Pinpoint the cell where the given text exists, returning its (X, Y) midpoint coordinate. 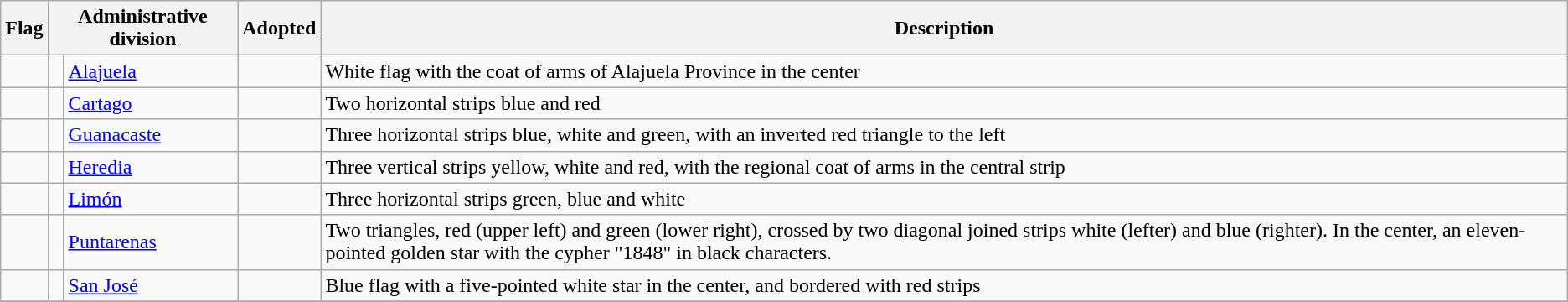
Flag (24, 29)
Blue flag with a five-pointed white star in the center, and bordered with red strips (944, 285)
Heredia (151, 167)
Two horizontal strips blue and red (944, 103)
Administrative division (142, 29)
Three horizontal strips blue, white and green, with an inverted red triangle to the left (944, 135)
Guanacaste (151, 135)
Adopted (280, 29)
San José (151, 285)
Three horizontal strips green, blue and white (944, 199)
Cartago (151, 103)
Alajuela (151, 71)
Limón (151, 199)
Description (944, 29)
Three vertical strips yellow, white and red, with the regional coat of arms in the central strip (944, 167)
Puntarenas (151, 242)
White flag with the coat of arms of Alajuela Province in the center (944, 71)
